Find where the given text appears and provide that cell's center as [x, y] coordinate. 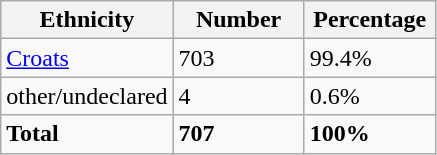
707 [238, 134]
99.4% [370, 58]
703 [238, 58]
100% [370, 134]
0.6% [370, 96]
Percentage [370, 20]
Croats [87, 58]
Number [238, 20]
Total [87, 134]
other/undeclared [87, 96]
Ethnicity [87, 20]
4 [238, 96]
